Return [x, y] of the center of cell containing provided text 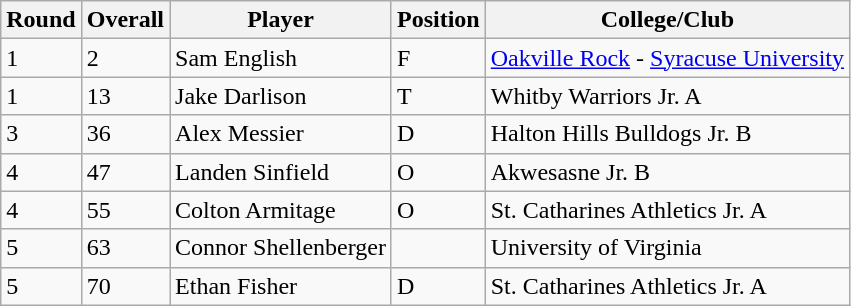
70 [125, 286]
36 [125, 134]
55 [125, 210]
2 [125, 58]
Colton Armitage [281, 210]
Alex Messier [281, 134]
Akwesasne Jr. B [667, 172]
University of Virginia [667, 248]
Jake Darlison [281, 96]
Overall [125, 20]
Connor Shellenberger [281, 248]
Landen Sinfield [281, 172]
College/Club [667, 20]
3 [41, 134]
T [438, 96]
F [438, 58]
Halton Hills Bulldogs Jr. B [667, 134]
Position [438, 20]
63 [125, 248]
Round [41, 20]
Ethan Fisher [281, 286]
47 [125, 172]
Oakville Rock - Syracuse University [667, 58]
13 [125, 96]
Player [281, 20]
Whitby Warriors Jr. A [667, 96]
Sam English [281, 58]
